Return the (x, y) coordinate for the center point of the cell that contains the specified text.  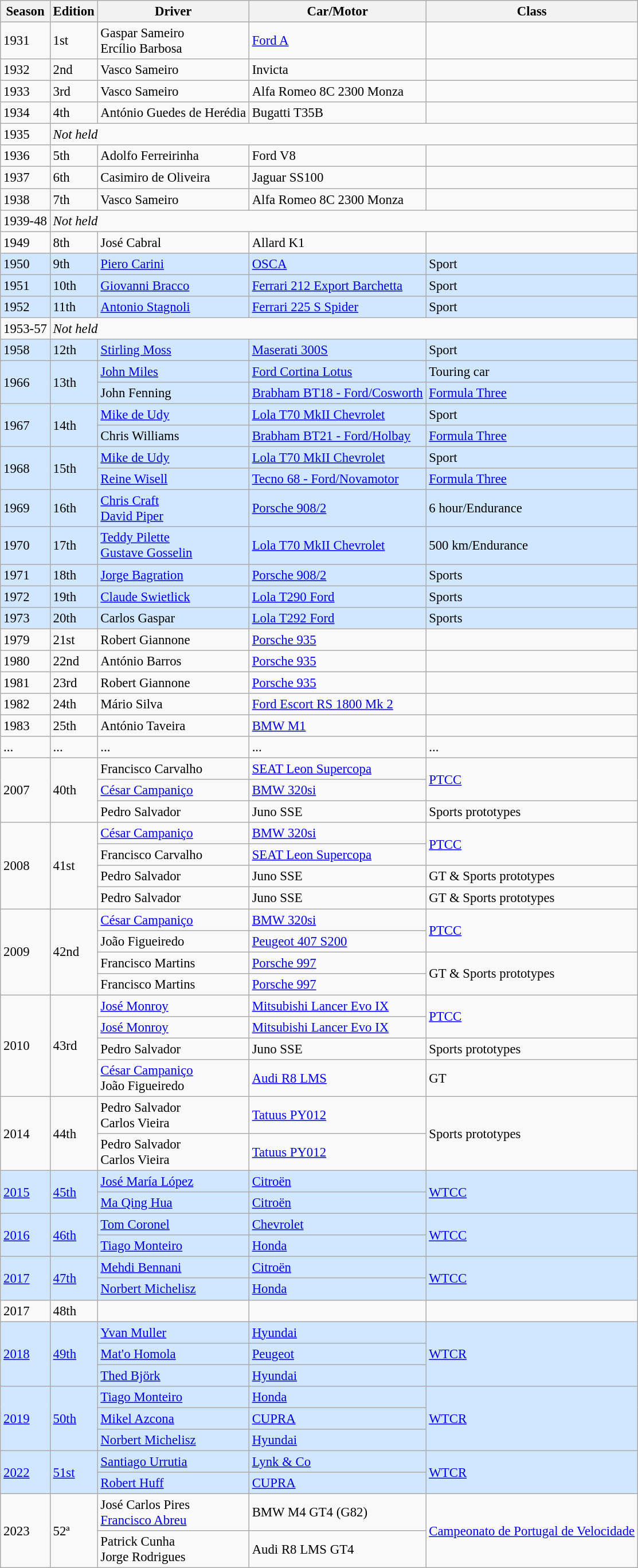
BMW M1 (337, 726)
1934 (25, 113)
14th (73, 425)
19th (73, 597)
Chris Craft David Piper (173, 509)
1949 (25, 242)
Driver (173, 11)
Audi R8 LMS GT4 (337, 1550)
1931 (25, 41)
1972 (25, 597)
José María López (173, 1182)
2008 (25, 865)
Yvan Muller (173, 1332)
Season (25, 11)
Chris Williams (173, 436)
Claude Swietlick (173, 597)
Carlos Gaspar (173, 618)
52ª (73, 1531)
25th (73, 726)
1st (73, 41)
7th (73, 199)
48th (73, 1311)
45th (73, 1192)
Jaguar SS100 (337, 178)
Adolfo Ferreirinha (173, 156)
1968 (25, 469)
1983 (25, 726)
Mehdi Bennani (173, 1268)
13th (73, 382)
GT (532, 1079)
500 km/Endurance (532, 546)
10th (73, 285)
23rd (73, 683)
Mikel Azcona (173, 1418)
Santiago Urrutia (173, 1461)
1966 (25, 382)
Class (532, 11)
Chevrolet (337, 1225)
Gaspar Sameiro Ercílio Barbosa (173, 41)
José Carlos Pires Francisco Abreu (173, 1513)
1973 (25, 618)
Patrick Cunha Jorge Rodrigues (173, 1550)
Allard K1 (337, 242)
Piero Carini (173, 264)
Maserati 300S (337, 350)
8th (73, 242)
1935 (25, 135)
Touring car (532, 371)
2010 (25, 1045)
6th (73, 178)
47th (73, 1278)
2014 (25, 1134)
Ford V8 (337, 156)
Thed Björk (173, 1375)
BMW M4 GT4 (G82) (337, 1513)
Bugatti T35B (337, 113)
1951 (25, 285)
1939-48 (25, 221)
Ford A (337, 41)
Jorge Bagration (173, 575)
OSCA (337, 264)
Ferrari 212 Export Barchetta (337, 285)
18th (73, 575)
2015 (25, 1192)
4th (73, 113)
Lola T292 Ford (337, 618)
1950 (25, 264)
Car/Motor (337, 11)
15th (73, 469)
1958 (25, 350)
9th (73, 264)
41st (73, 865)
José Cabral (173, 242)
46th (73, 1236)
António Guedes de Herédia (173, 113)
1970 (25, 546)
2nd (73, 70)
2016 (25, 1236)
Lynk & Co (337, 1461)
Tom Coronel (173, 1225)
50th (73, 1419)
Tecno 68 - Ford/Novamotor (337, 479)
1980 (25, 661)
Mat'o Homola (173, 1354)
Casimiro de Oliveira (173, 178)
Ferrari 225 S Spider (337, 307)
1982 (25, 704)
16th (73, 509)
5th (73, 156)
40th (73, 791)
Stirling Moss (173, 350)
1953-57 (25, 328)
Ford Escort RS 1800 Mk 2 (337, 704)
1936 (25, 156)
António Taveira (173, 726)
Antonio Stagnoli (173, 307)
20th (73, 618)
24th (73, 704)
Robert Huff (173, 1483)
43rd (73, 1045)
Edition (73, 11)
Peugeot 407 S200 (337, 941)
Audi R8 LMS (337, 1079)
3rd (73, 92)
John Fenning (173, 393)
2019 (25, 1419)
1932 (25, 70)
Campeonato de Portugal de Velocidade (532, 1531)
César Campaniço João Figueiredo (173, 1079)
1952 (25, 307)
17th (73, 546)
2007 (25, 791)
1971 (25, 575)
2009 (25, 952)
Invicta (337, 70)
Reine Wisell (173, 479)
51st (73, 1472)
42nd (73, 952)
Brabham BT21 - Ford/Holbay (337, 436)
António Barros (173, 661)
Giovanni Bracco (173, 285)
Mário Silva (173, 704)
49th (73, 1354)
Peugeot (337, 1354)
Brabham BT18 - Ford/Cosworth (337, 393)
2023 (25, 1531)
11th (73, 307)
1979 (25, 640)
2018 (25, 1354)
John Miles (173, 371)
Ford Cortina Lotus (337, 371)
Teddy Pilette Gustave Gosselin (173, 546)
Ma Qing Hua (173, 1203)
44th (73, 1134)
1969 (25, 509)
1938 (25, 199)
1937 (25, 178)
12th (73, 350)
Lola T290 Ford (337, 597)
6 hour/Endurance (532, 509)
2022 (25, 1472)
1981 (25, 683)
22nd (73, 661)
João Figueiredo (173, 941)
1933 (25, 92)
1967 (25, 425)
21st (73, 640)
